Output the (X, Y) coordinate of the center of the cell containing the given text.  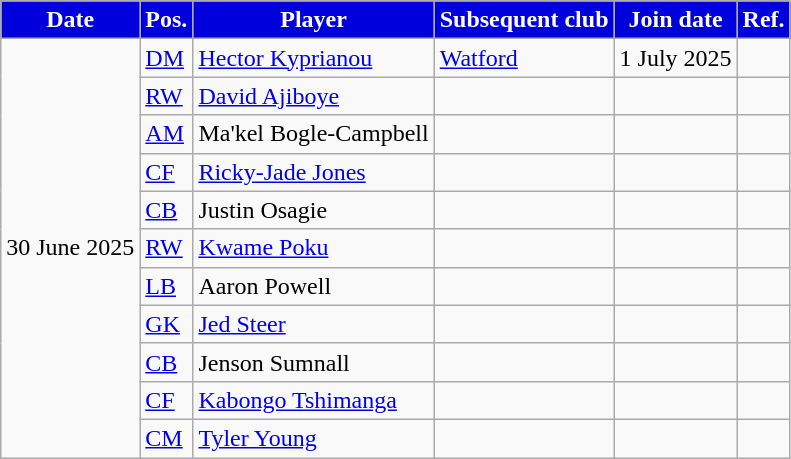
Aaron Powell (314, 286)
Player (314, 20)
1 July 2025 (676, 58)
Date (70, 20)
Pos. (166, 20)
Kwame Poku (314, 248)
30 June 2025 (70, 248)
Justin Osagie (314, 210)
Ricky-Jade Jones (314, 172)
CM (166, 438)
Kabongo Tshimanga (314, 400)
GK (166, 324)
Jed Steer (314, 324)
Ref. (764, 20)
David Ajiboye (314, 96)
Jenson Sumnall (314, 362)
Hector Kyprianou (314, 58)
Join date (676, 20)
DM (166, 58)
Ma'kel Bogle-Campbell (314, 134)
Watford (524, 58)
Tyler Young (314, 438)
Subsequent club (524, 20)
LB (166, 286)
AM (166, 134)
